Pinpoint the cell where the given text exists, returning its (x, y) midpoint coordinate. 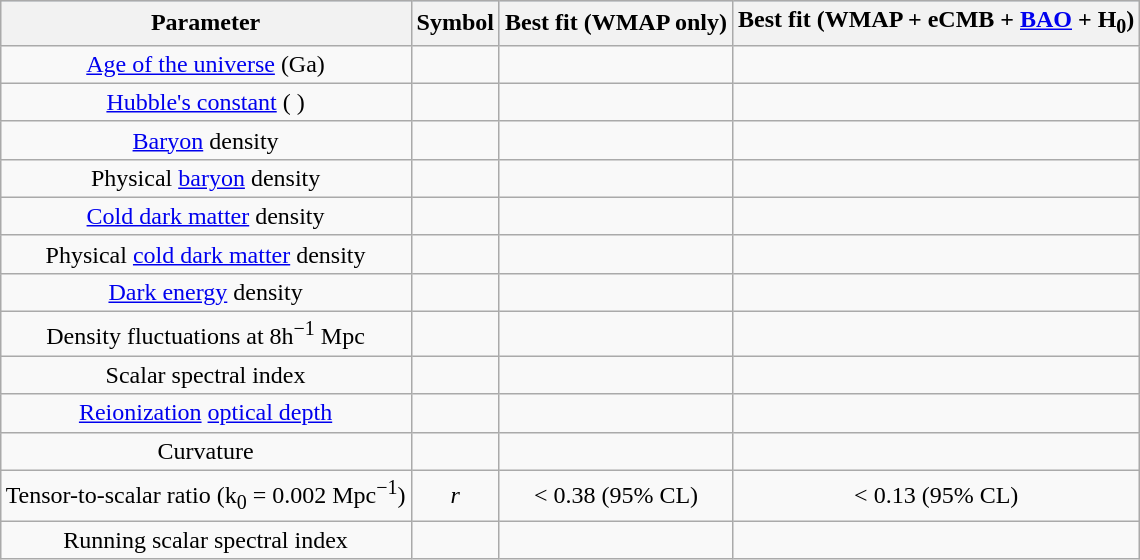
Physical cold dark matter density (206, 254)
< 0.38 (95% CL) (616, 496)
Running scalar spectral index (206, 540)
Hubble's constant ( ) (206, 102)
Best fit (WMAP only) (616, 23)
Parameter (206, 23)
< 0.13 (95% CL) (936, 496)
Symbol (455, 23)
Scalar spectral index (206, 375)
Dark energy density (206, 292)
Age of the universe (Ga) (206, 64)
r (455, 496)
Density fluctuations at 8h−1 Mpc (206, 334)
Curvature (206, 451)
Baryon density (206, 140)
Cold dark matter density (206, 216)
Reionization optical depth (206, 413)
Best fit (WMAP + eCMB + BAO + H0) (936, 23)
Tensor-to-scalar ratio (k0 = 0.002 Mpc−1) (206, 496)
Physical baryon density (206, 178)
